Identify which cell holds the provided text, then report its (X, Y) central coordinate. 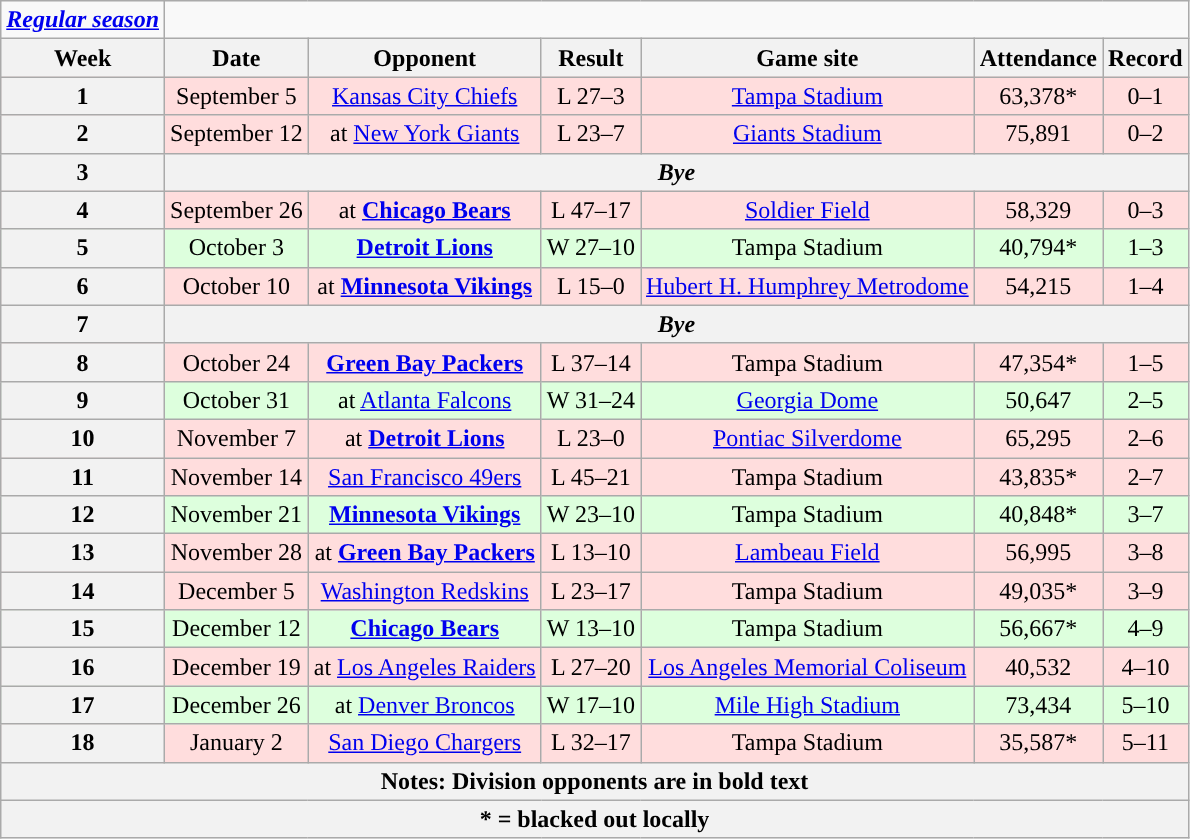
Detroit Lions (424, 248)
47,354* (1038, 362)
Soldier Field (807, 210)
1–3 (1146, 248)
Green Bay Packers (424, 362)
December 26 (237, 705)
15 (83, 629)
3–7 (1146, 515)
L 23–17 (590, 591)
7 (83, 324)
at New York Giants (424, 134)
January 2 (237, 743)
September 5 (237, 96)
54,215 (1038, 286)
W 27–10 (590, 248)
Date (237, 58)
Mile High Stadium (807, 705)
October 10 (237, 286)
3–9 (1146, 591)
L 27–3 (590, 96)
3–8 (1146, 553)
December 19 (237, 667)
L 45–21 (590, 477)
* = blacked out locally (595, 819)
1–5 (1146, 362)
L 32–17 (590, 743)
W 17–10 (590, 705)
December 5 (237, 591)
58,329 (1038, 210)
50,647 (1038, 400)
L 37–14 (590, 362)
3 (83, 172)
October 24 (237, 362)
Pontiac Silverdome (807, 438)
Minnesota Vikings (424, 515)
Kansas City Chiefs (424, 96)
at Chicago Bears (424, 210)
1 (83, 96)
56,667* (1038, 629)
2–5 (1146, 400)
5–10 (1146, 705)
October 3 (237, 248)
L 27–20 (590, 667)
Georgia Dome (807, 400)
4–9 (1146, 629)
Attendance (1038, 58)
Hubert H. Humphrey Metrodome (807, 286)
63,378* (1038, 96)
2 (83, 134)
40,532 (1038, 667)
Washington Redskins (424, 591)
16 (83, 667)
73,434 (1038, 705)
L 23–0 (590, 438)
13 (83, 553)
at Minnesota Vikings (424, 286)
December 12 (237, 629)
October 31 (237, 400)
Week (83, 58)
5–11 (1146, 743)
8 (83, 362)
at Los Angeles Raiders (424, 667)
Lambeau Field (807, 553)
W 13–10 (590, 629)
at Denver Broncos (424, 705)
November 28 (237, 553)
at Atlanta Falcons (424, 400)
12 (83, 515)
75,891 (1038, 134)
Opponent (424, 58)
49,035* (1038, 591)
San Diego Chargers (424, 743)
Notes: Division opponents are in bold text (595, 781)
L 47–17 (590, 210)
5 (83, 248)
18 (83, 743)
Result (590, 58)
40,794* (1038, 248)
10 (83, 438)
2–7 (1146, 477)
0–2 (1146, 134)
2–6 (1146, 438)
L 23–7 (590, 134)
1–4 (1146, 286)
at Green Bay Packers (424, 553)
W 31–24 (590, 400)
Record (1146, 58)
35,587* (1038, 743)
Giants Stadium (807, 134)
September 12 (237, 134)
L 13–10 (590, 553)
Los Angeles Memorial Coliseum (807, 667)
0–1 (1146, 96)
11 (83, 477)
Regular season (83, 20)
at Detroit Lions (424, 438)
November 14 (237, 477)
40,848* (1038, 515)
L 15–0 (590, 286)
6 (83, 286)
4 (83, 210)
9 (83, 400)
Chicago Bears (424, 629)
56,995 (1038, 553)
17 (83, 705)
Game site (807, 58)
43,835* (1038, 477)
W 23–10 (590, 515)
November 21 (237, 515)
0–3 (1146, 210)
November 7 (237, 438)
4–10 (1146, 667)
14 (83, 591)
San Francisco 49ers (424, 477)
65,295 (1038, 438)
September 26 (237, 210)
